Detect which cell encompasses the target text, then output its [x, y] center coordinate. 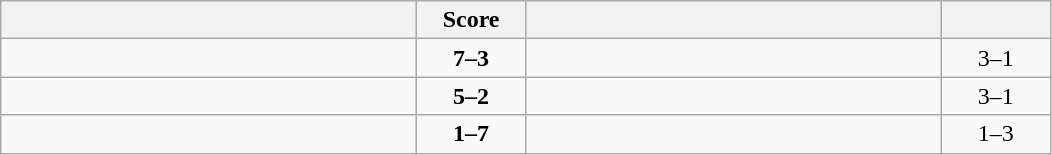
1–7 [472, 134]
5–2 [472, 96]
7–3 [472, 58]
Score [472, 20]
1–3 [996, 134]
